Search for the cell housing the specified text and yield its (x, y) center coordinate. 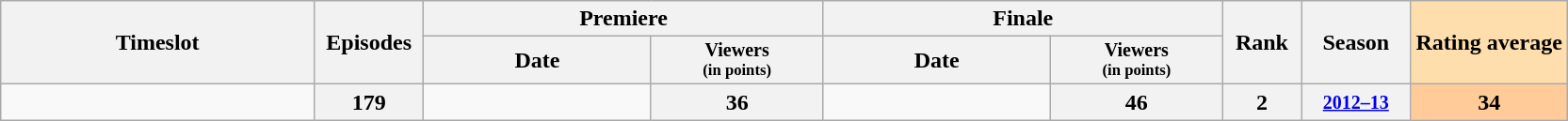
Rank (1262, 43)
34 (1489, 102)
Finale (1023, 19)
Premiere (623, 19)
2012–13 (1356, 102)
46 (1136, 102)
Rating average (1489, 43)
36 (736, 102)
179 (368, 102)
Timeslot (158, 43)
2 (1262, 102)
Season (1356, 43)
Episodes (368, 43)
